Output the (x, y) coordinate of the center of the cell containing the given text.  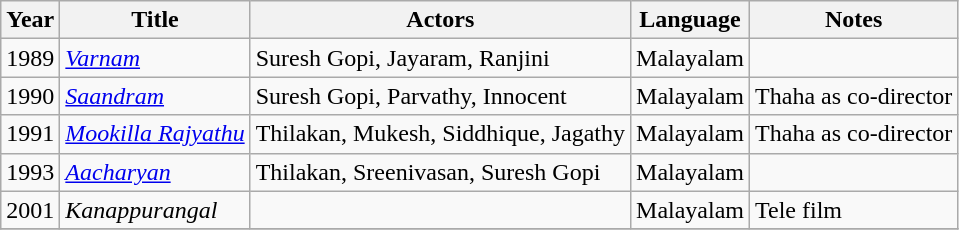
Thilakan, Sreenivasan, Suresh Gopi (440, 172)
Suresh Gopi, Jayaram, Ranjini (440, 58)
Mookilla Rajyathu (155, 134)
1990 (30, 96)
1993 (30, 172)
Suresh Gopi, Parvathy, Innocent (440, 96)
Tele film (854, 210)
Title (155, 20)
Aacharyan (155, 172)
Kanappurangal (155, 210)
Language (690, 20)
1991 (30, 134)
1989 (30, 58)
Thilakan, Mukesh, Siddhique, Jagathy (440, 134)
2001 (30, 210)
Actors (440, 20)
Saandram (155, 96)
Year (30, 20)
Varnam (155, 58)
Notes (854, 20)
